Extract the (X, Y) coordinate from the center of the cell holding the provided text.  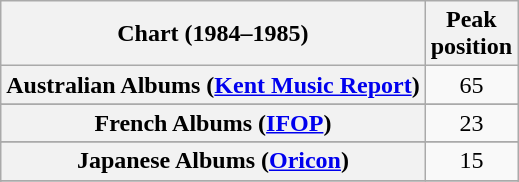
65 (471, 85)
Australian Albums (Kent Music Report) (213, 85)
23 (471, 123)
Chart (1984–1985) (213, 34)
Peakposition (471, 34)
15 (471, 161)
French Albums (IFOP) (213, 123)
Japanese Albums (Oricon) (213, 161)
